From the cell containing the given text, extract its center point as [x, y] coordinate. 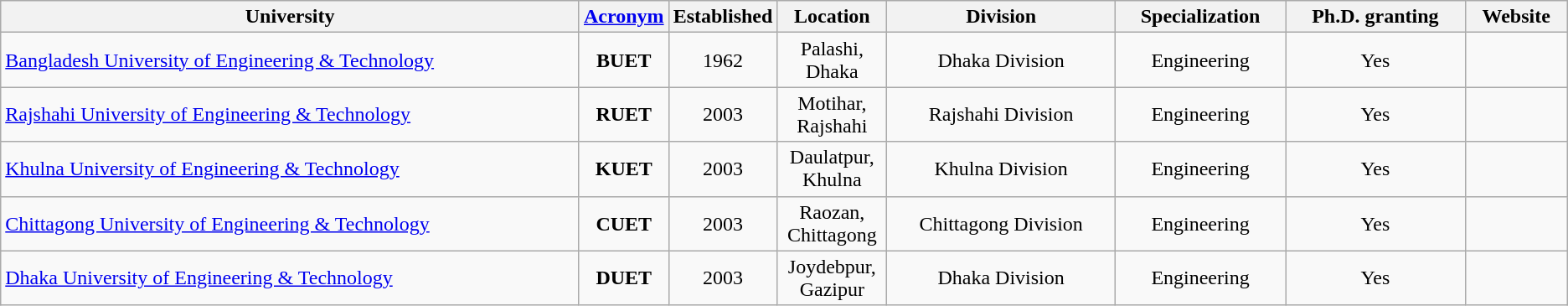
Location [833, 17]
BUET [623, 60]
Khulna Division [1002, 169]
University [290, 17]
Website [1516, 17]
Joydebpur, Gazipur [833, 278]
Bangladesh University of Engineering & Technology [290, 60]
Established [723, 17]
Dhaka University of Engineering & Technology [290, 278]
CUET [623, 223]
1962 [723, 60]
KUET [623, 169]
Acronym [623, 17]
Division [1002, 17]
Khulna University of Engineering & Technology [290, 169]
Palashi, Dhaka [833, 60]
Specialization [1199, 17]
Motihar, Rajshahi [833, 114]
DUET [623, 278]
Rajshahi Division [1002, 114]
Rajshahi University of Engineering & Technology [290, 114]
Chittagong Division [1002, 223]
Daulatpur, Khulna [833, 169]
Chittagong University of Engineering & Technology [290, 223]
Ph.D. granting [1375, 17]
Raozan, Chittagong [833, 223]
RUET [623, 114]
